Return [X, Y] of the center of cell containing provided text 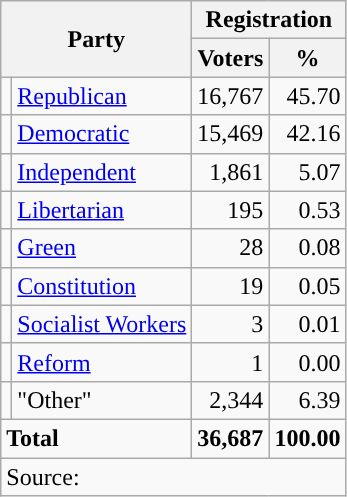
0.53 [308, 210]
15,469 [230, 134]
28 [230, 248]
Socialist Workers [102, 324]
1 [230, 362]
0.08 [308, 248]
6.39 [308, 400]
Democratic [102, 134]
Party [96, 39]
"Other" [102, 400]
5.07 [308, 172]
Green [102, 248]
16,767 [230, 96]
2,344 [230, 400]
0.05 [308, 286]
19 [230, 286]
36,687 [230, 438]
195 [230, 210]
42.16 [308, 134]
100.00 [308, 438]
Voters [230, 58]
45.70 [308, 96]
Libertarian [102, 210]
Independent [102, 172]
Source: [174, 477]
Reform [102, 362]
Registration [269, 20]
% [308, 58]
Republican [102, 96]
3 [230, 324]
Constitution [102, 286]
0.00 [308, 362]
1,861 [230, 172]
0.01 [308, 324]
Total [96, 438]
